Capture the cell that displays the provided text and extract its (X, Y) central coordinate. 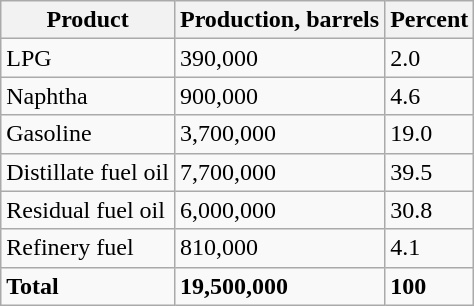
Gasoline (88, 134)
Product (88, 20)
900,000 (279, 96)
Distillate fuel oil (88, 172)
Percent (430, 20)
2.0 (430, 58)
6,000,000 (279, 210)
810,000 (279, 248)
4.1 (430, 248)
19.0 (430, 134)
Residual fuel oil (88, 210)
3,700,000 (279, 134)
LPG (88, 58)
4.6 (430, 96)
Refinery fuel (88, 248)
39.5 (430, 172)
Total (88, 286)
Production, barrels (279, 20)
390,000 (279, 58)
7,700,000 (279, 172)
30.8 (430, 210)
19,500,000 (279, 286)
Naphtha (88, 96)
100 (430, 286)
